Output the (x, y) coordinate of the center of the cell containing the given text.  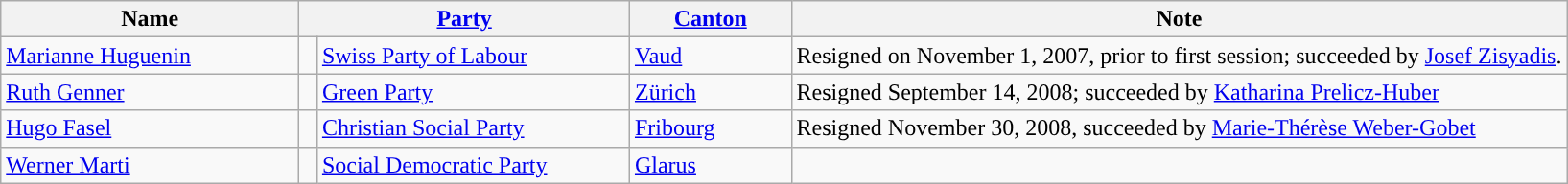
Vaud (710, 56)
Fribourg (710, 128)
Werner Marti (150, 165)
Glarus (710, 165)
Social Democratic Party (473, 165)
Canton (710, 19)
Ruth Genner (150, 92)
Party (464, 19)
Green Party (473, 92)
Resigned November 30, 2008, succeeded by Marie-Thérèse Weber-Gobet (1180, 128)
Note (1180, 19)
Zürich (710, 92)
Marianne Huguenin (150, 56)
Christian Social Party (473, 128)
Resigned on November 1, 2007, prior to first session; succeeded by Josef Zisyadis. (1180, 56)
Hugo Fasel (150, 128)
Name (150, 19)
Swiss Party of Labour (473, 56)
Resigned September 14, 2008; succeeded by Katharina Prelicz-Huber (1180, 92)
